Capture the cell that displays the provided text and extract its (x, y) central coordinate. 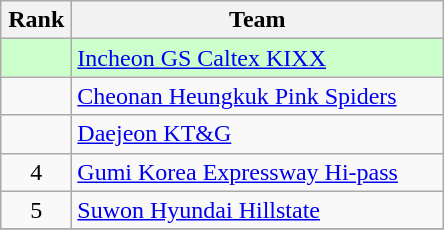
4 (36, 172)
Gumi Korea Expressway Hi-pass (258, 172)
Incheon GS Caltex KIXX (258, 58)
Daejeon KT&G (258, 134)
Rank (36, 20)
Team (258, 20)
5 (36, 210)
Suwon Hyundai Hillstate (258, 210)
Cheonan Heungkuk Pink Spiders (258, 96)
